Scan for the cell matching the given text and deliver its [x, y] coordinate at center. 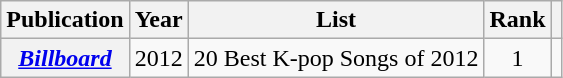
Publication [65, 20]
2012 [158, 58]
20 Best K-pop Songs of 2012 [336, 58]
Rank [518, 20]
List [336, 20]
Billboard [65, 58]
Year [158, 20]
1 [518, 58]
